Output the (x, y) coordinate of the center of the cell containing the given text.  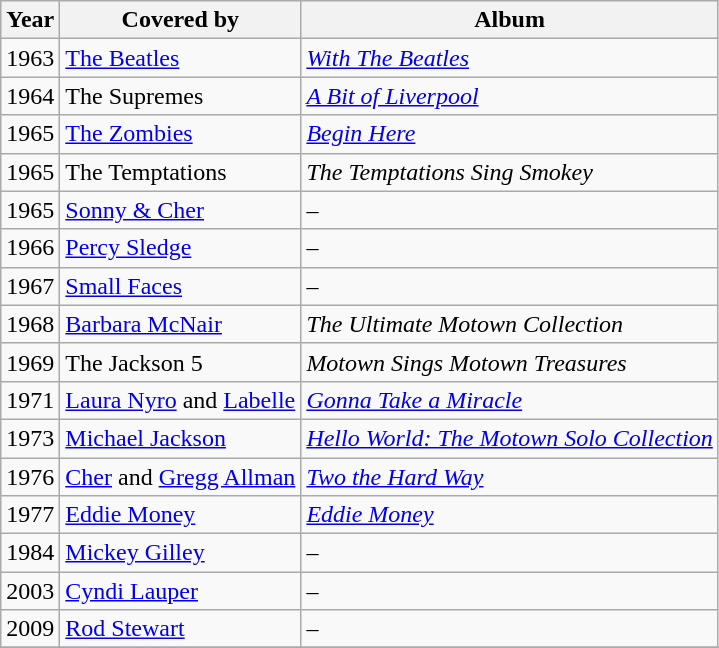
Michael Jackson (180, 438)
1966 (30, 248)
Begin Here (510, 134)
1971 (30, 400)
1973 (30, 438)
Motown Sings Motown Treasures (510, 362)
1964 (30, 96)
Gonna Take a Miracle (510, 400)
Sonny & Cher (180, 210)
Two the Hard Way (510, 477)
With The Beatles (510, 58)
Hello World: The Motown Solo Collection (510, 438)
Cyndi Lauper (180, 591)
The Temptations (180, 172)
The Supremes (180, 96)
Mickey Gilley (180, 553)
Year (30, 20)
1976 (30, 477)
The Beatles (180, 58)
The Jackson 5 (180, 362)
The Temptations Sing Smokey (510, 172)
Cher and Gregg Allman (180, 477)
Percy Sledge (180, 248)
1967 (30, 286)
Barbara McNair (180, 324)
1963 (30, 58)
2003 (30, 591)
2009 (30, 629)
Covered by (180, 20)
The Ultimate Motown Collection (510, 324)
1977 (30, 515)
The Zombies (180, 134)
Laura Nyro and Labelle (180, 400)
A Bit of Liverpool (510, 96)
Album (510, 20)
Small Faces (180, 286)
1968 (30, 324)
1969 (30, 362)
Rod Stewart (180, 629)
1984 (30, 553)
